Extract the [x, y] coordinate from the center of the cell holding the provided text.  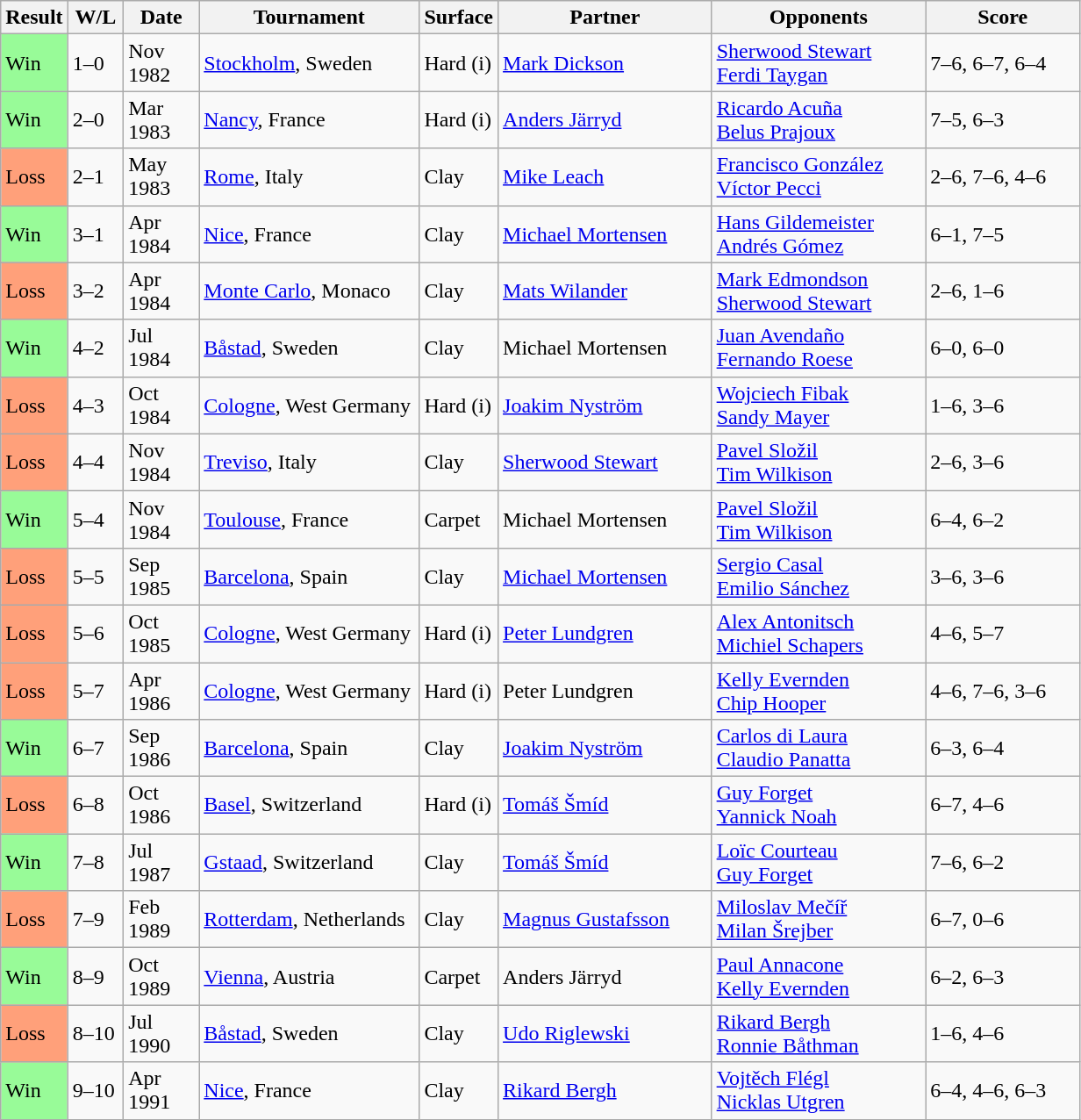
Gstaad, Switzerland [309, 862]
3–1 [96, 233]
Mar 1983 [161, 119]
Stockholm, Sweden [309, 63]
Guy Forget Yannick Noah [819, 806]
Francisco González Víctor Pecci [819, 177]
W/L [96, 18]
Rotterdam, Netherlands [309, 920]
Hans Gildemeister Andrés Gómez [819, 233]
Mark Dickson [605, 63]
Nov 1982 [161, 63]
2–6, 3–6 [1003, 462]
Surface [459, 18]
Magnus Gustafsson [605, 920]
7–6, 6–7, 6–4 [1003, 63]
Partner [605, 18]
2–6, 7–6, 4–6 [1003, 177]
Date [161, 18]
Rikard Bergh Ronnie Båthman [819, 1034]
6–3, 6–4 [1003, 748]
3–2 [96, 291]
Mark Edmondson Sherwood Stewart [819, 291]
Mike Leach [605, 177]
Basel, Switzerland [309, 806]
5–6 [96, 634]
1–0 [96, 63]
7–5, 6–3 [1003, 119]
4–4 [96, 462]
Loïc Courteau Guy Forget [819, 862]
Sherwood Stewart [605, 462]
6–7, 0–6 [1003, 920]
Ricardo Acuña Belus Prajoux [819, 119]
2–6, 1–6 [1003, 291]
Wojciech Fibak Sandy Mayer [819, 406]
7–8 [96, 862]
Kelly Evernden Chip Hooper [819, 690]
Oct 1984 [161, 406]
8–9 [96, 976]
7–9 [96, 920]
Rikard Bergh [605, 1090]
6–1, 7–5 [1003, 233]
6–7, 4–6 [1003, 806]
Paul Annacone Kelly Evernden [819, 976]
Juan Avendaño Fernando Roese [819, 348]
4–6, 7–6, 3–6 [1003, 690]
Feb 1989 [161, 920]
Oct 1985 [161, 634]
Sherwood Stewart Ferdi Taygan [819, 63]
Apr 1986 [161, 690]
Oct 1986 [161, 806]
Toulouse, France [309, 520]
Tournament [309, 18]
2–0 [96, 119]
Oct 1989 [161, 976]
Vojtěch Flégl Nicklas Utgren [819, 1090]
Carlos di Laura Claudio Panatta [819, 748]
Miloslav Mečíř Milan Šrejber [819, 920]
4–6, 5–7 [1003, 634]
3–6, 3–6 [1003, 576]
Score [1003, 18]
6–4, 6–2 [1003, 520]
5–5 [96, 576]
Vienna, Austria [309, 976]
Apr 1991 [161, 1090]
Alex Antonitsch Michiel Schapers [819, 634]
Opponents [819, 18]
6–2, 6–3 [1003, 976]
5–4 [96, 520]
Sergio Casal Emilio Sánchez [819, 576]
Udo Riglewski [605, 1034]
Sep 1985 [161, 576]
Jul 1990 [161, 1034]
6–7 [96, 748]
4–2 [96, 348]
Mats Wilander [605, 291]
6–0, 6–0 [1003, 348]
4–3 [96, 406]
May 1983 [161, 177]
Monte Carlo, Monaco [309, 291]
7–6, 6–2 [1003, 862]
1–6, 4–6 [1003, 1034]
8–10 [96, 1034]
1–6, 3–6 [1003, 406]
Sep 1986 [161, 748]
9–10 [96, 1090]
6–8 [96, 806]
Nancy, France [309, 119]
Rome, Italy [309, 177]
Jul 1984 [161, 348]
Jul 1987 [161, 862]
Treviso, Italy [309, 462]
Result [34, 18]
2–1 [96, 177]
5–7 [96, 690]
6–4, 4–6, 6–3 [1003, 1090]
